Identify which cell holds the provided text, then report its (x, y) central coordinate. 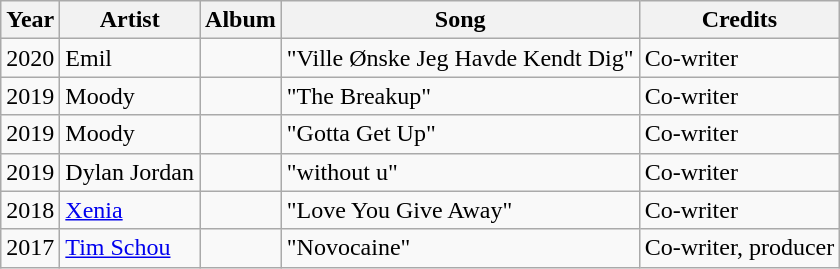
2020 (30, 58)
Album (241, 20)
Xenia (130, 210)
2018 (30, 210)
Emil (130, 58)
Year (30, 20)
Artist (130, 20)
Dylan Jordan (130, 172)
"Novocaine" (460, 248)
Credits (740, 20)
"Love You Give Away" (460, 210)
"The Breakup" (460, 96)
"Ville Ønske Jeg Havde Kendt Dig" (460, 58)
Co-writer, producer (740, 248)
2017 (30, 248)
"Gotta Get Up" (460, 134)
"without u" (460, 172)
Song (460, 20)
Tim Schou (130, 248)
